Output the (X, Y) coordinate of the center of the cell containing the given text.  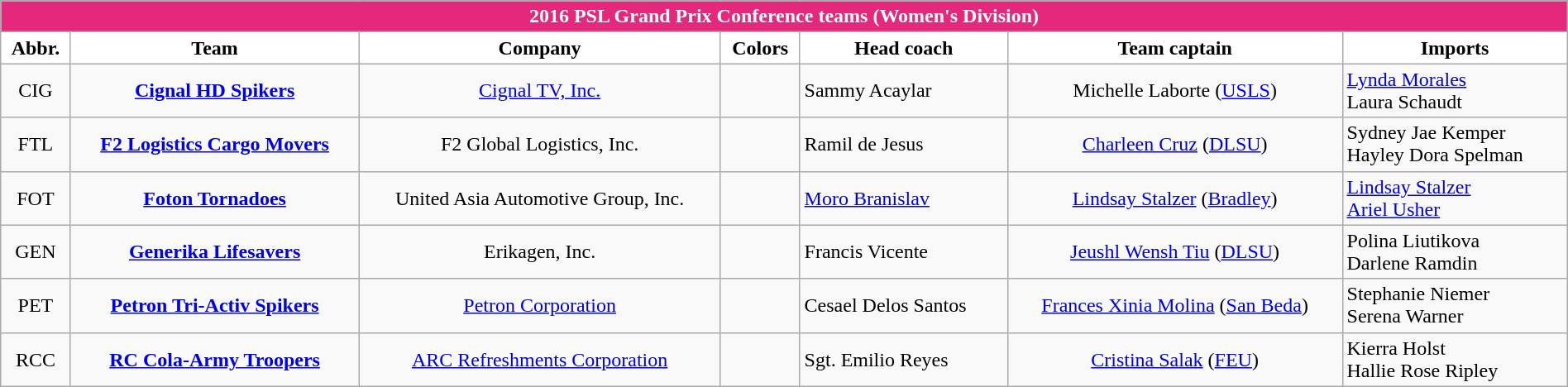
Erikagen, Inc. (539, 251)
RC Cola-Army Troopers (215, 359)
Charleen Cruz (DLSU) (1174, 144)
Generika Lifesavers (215, 251)
Team captain (1174, 48)
RCC (36, 359)
Petron Corporation (539, 306)
Cignal TV, Inc. (539, 91)
Petron Tri-Activ Spikers (215, 306)
PET (36, 306)
Imports (1455, 48)
CIG (36, 91)
Polina Liutikova Darlene Ramdin (1455, 251)
Cignal HD Spikers (215, 91)
Head coach (903, 48)
Sydney Jae Kemper Hayley Dora Spelman (1455, 144)
Sgt. Emilio Reyes (903, 359)
2016 PSL Grand Prix Conference teams (Women's Division) (784, 17)
FTL (36, 144)
Sammy Acaylar (903, 91)
Ramil de Jesus (903, 144)
F2 Global Logistics, Inc. (539, 144)
FOT (36, 198)
Stephanie Niemer Serena Warner (1455, 306)
Abbr. (36, 48)
Cesael Delos Santos (903, 306)
Frances Xinia Molina (San Beda) (1174, 306)
Foton Tornadoes (215, 198)
Francis Vicente (903, 251)
Kierra Holst Hallie Rose Ripley (1455, 359)
United Asia Automotive Group, Inc. (539, 198)
F2 Logistics Cargo Movers (215, 144)
Colors (760, 48)
Cristina Salak (FEU) (1174, 359)
GEN (36, 251)
Lindsay Stalzer (Bradley) (1174, 198)
Jeushl Wensh Tiu (DLSU) (1174, 251)
Michelle Laborte (USLS) (1174, 91)
Lynda Morales Laura Schaudt (1455, 91)
ARC Refreshments Corporation (539, 359)
Team (215, 48)
Lindsay Stalzer Ariel Usher (1455, 198)
Company (539, 48)
Moro Branislav (903, 198)
